Pinpoint the cell where the given text exists, returning its [X, Y] midpoint coordinate. 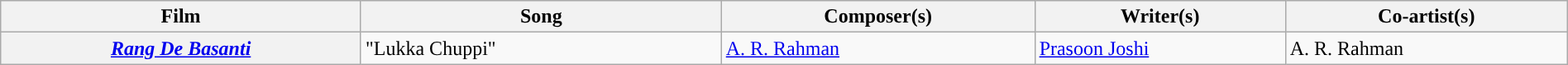
Writer(s) [1159, 17]
"Lukka Chuppi" [541, 48]
Prasoon Joshi [1159, 48]
Film [181, 17]
Composer(s) [878, 17]
Rang De Basanti [181, 48]
Song [541, 17]
Co-artist(s) [1426, 17]
